Search for the cell housing the specified text and yield its (X, Y) center coordinate. 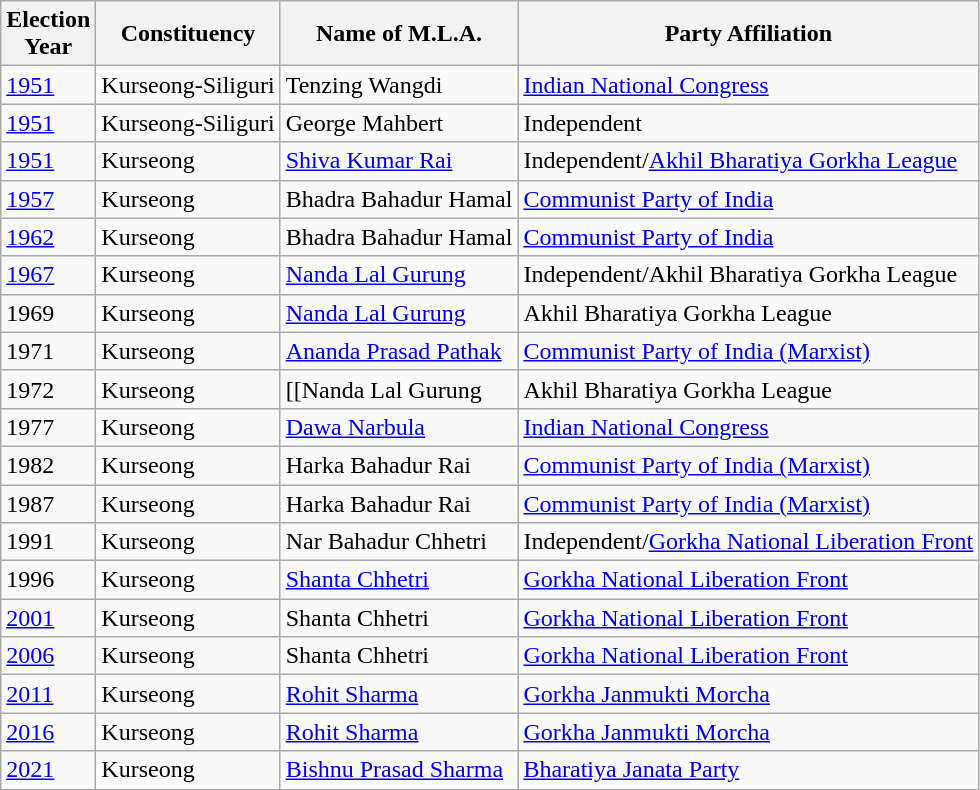
Tenzing Wangdi (399, 85)
1967 (48, 275)
1996 (48, 580)
Party Affiliation (748, 34)
Name of M.L.A. (399, 34)
Bharatiya Janata Party (748, 770)
Independent/Gorkha National Liberation Front (748, 542)
1962 (48, 237)
1957 (48, 199)
Shiva Kumar Rai (399, 161)
2021 (48, 770)
Dawa Narbula (399, 427)
George Mahbert (399, 123)
Constituency (188, 34)
Nar Bahadur Chhetri (399, 542)
1972 (48, 389)
1971 (48, 351)
[[Nanda Lal Gurung (399, 389)
2001 (48, 618)
2016 (48, 732)
1987 (48, 503)
1982 (48, 465)
Election Year (48, 34)
1977 (48, 427)
1991 (48, 542)
Ananda Prasad Pathak (399, 351)
Bishnu Prasad Sharma (399, 770)
1969 (48, 313)
2006 (48, 656)
2011 (48, 694)
Independent (748, 123)
